From the cell containing the given text, extract its center point as (x, y) coordinate. 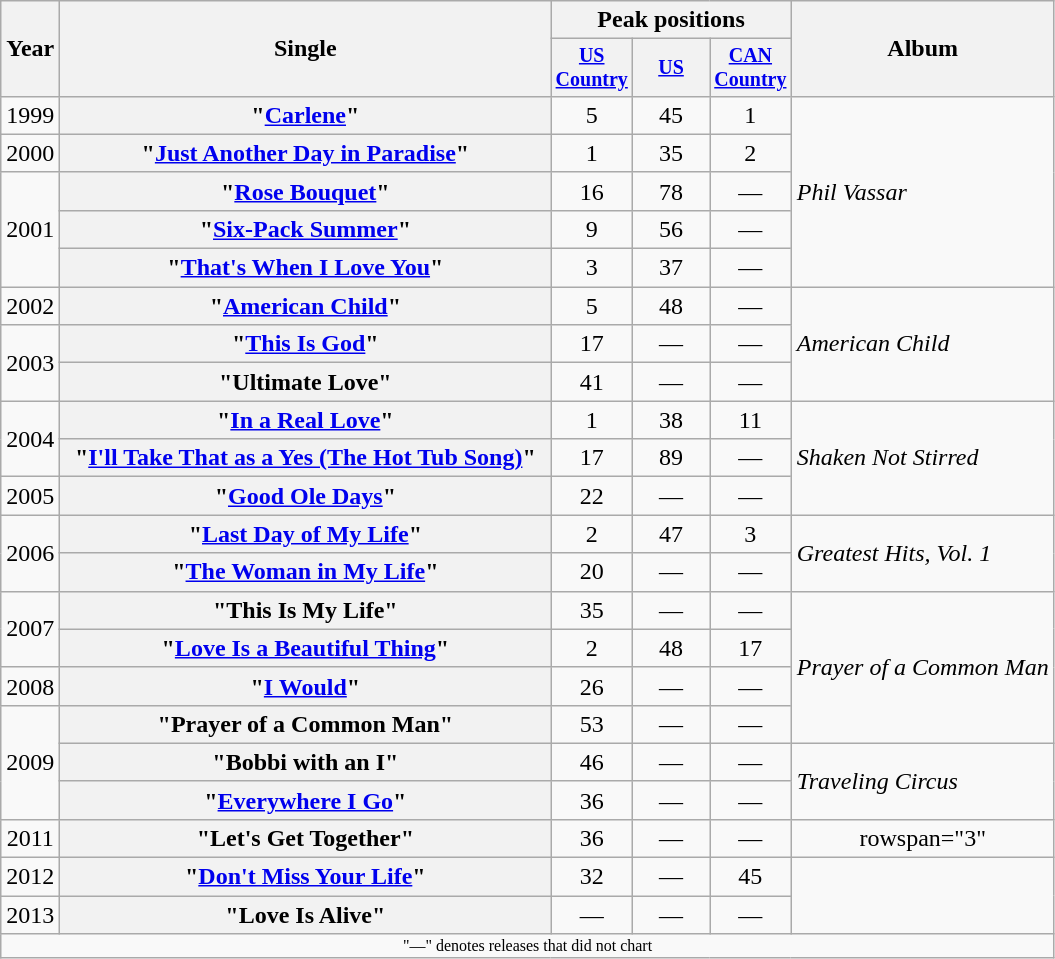
56 (672, 229)
"Don't Miss Your Life" (306, 877)
2001 (30, 229)
"Ultimate Love" (306, 382)
"Love Is Alive" (306, 915)
"I Would" (306, 686)
2012 (30, 877)
rowspan="3" (922, 838)
"Rose Bouquet" (306, 191)
"Let's Get Together" (306, 838)
Greatest Hits, Vol. 1 (922, 553)
1999 (30, 115)
"Just Another Day in Paradise" (306, 153)
"Bobbi with an I" (306, 762)
"Good Ole Days" (306, 496)
"Everywhere I Go" (306, 800)
Traveling Circus (922, 781)
Shaken Not Stirred (922, 458)
2009 (30, 762)
"This Is God" (306, 344)
Phil Vassar (922, 191)
Single (306, 49)
2004 (30, 439)
2002 (30, 306)
38 (672, 420)
"Last Day of My Life" (306, 534)
46 (592, 762)
"Carlene" (306, 115)
32 (592, 877)
41 (592, 382)
2006 (30, 553)
78 (672, 191)
89 (672, 458)
53 (592, 724)
CAN Country (751, 68)
US (672, 68)
22 (592, 496)
2008 (30, 686)
"Prayer of a Common Man" (306, 724)
2007 (30, 629)
9 (592, 229)
Peak positions (671, 20)
2011 (30, 838)
11 (751, 420)
"The Woman in My Life" (306, 572)
2005 (30, 496)
"Six-Pack Summer" (306, 229)
Album (922, 49)
47 (672, 534)
16 (592, 191)
20 (592, 572)
Year (30, 49)
"That's When I Love You" (306, 268)
2003 (30, 363)
37 (672, 268)
"American Child" (306, 306)
US Country (592, 68)
"I'll Take That as a Yes (The Hot Tub Song)" (306, 458)
American Child (922, 344)
"Love Is a Beautiful Thing" (306, 648)
"This Is My Life" (306, 610)
Prayer of a Common Man (922, 667)
2013 (30, 915)
26 (592, 686)
"—" denotes releases that did not chart (528, 946)
2000 (30, 153)
"In a Real Love" (306, 420)
